Return [X, Y] of the center of cell containing provided text 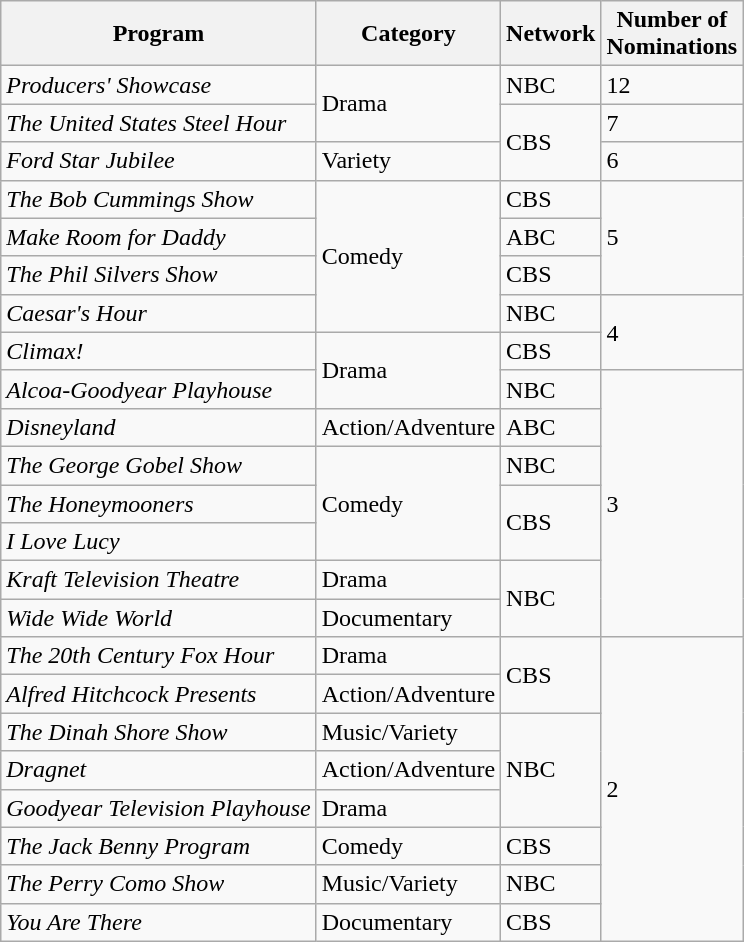
Ford Star Jubilee [158, 161]
The Bob Cummings Show [158, 199]
Disneyland [158, 427]
12 [672, 85]
Network [551, 34]
Program [158, 34]
The George Gobel Show [158, 465]
7 [672, 123]
Climax! [158, 351]
Make Room for Daddy [158, 237]
Caesar's Hour [158, 313]
The Perry Como Show [158, 884]
The Phil Silvers Show [158, 275]
6 [672, 161]
Variety [408, 161]
The United States Steel Hour [158, 123]
2 [672, 789]
Alcoa-Goodyear Playhouse [158, 389]
Alfred Hitchcock Presents [158, 694]
Wide Wide World [158, 618]
Producers' Showcase [158, 85]
Category [408, 34]
4 [672, 332]
You Are There [158, 922]
The Dinah Shore Show [158, 732]
5 [672, 237]
The 20th Century Fox Hour [158, 656]
Goodyear Television Playhouse [158, 808]
Dragnet [158, 770]
3 [672, 503]
I Love Lucy [158, 542]
The Honeymooners [158, 503]
Number ofNominations [672, 34]
Kraft Television Theatre [158, 580]
The Jack Benny Program [158, 846]
